Capture the cell that displays the provided text and extract its [x, y] central coordinate. 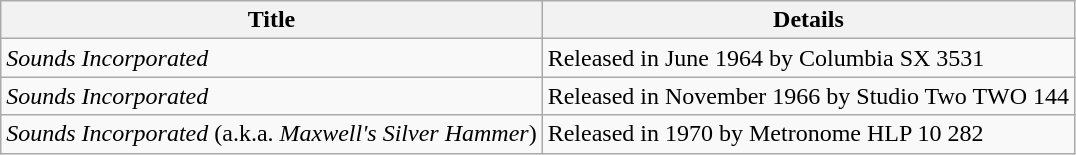
Title [272, 20]
Released in June 1964 by Columbia SX 3531 [808, 58]
Released in November 1966 by Studio Two TWO 144 [808, 96]
Sounds Incorporated (a.k.a. Maxwell's Silver Hammer) [272, 134]
Released in 1970 by Metronome HLP 10 282 [808, 134]
Details [808, 20]
